Return (x, y) of the center of cell containing provided text 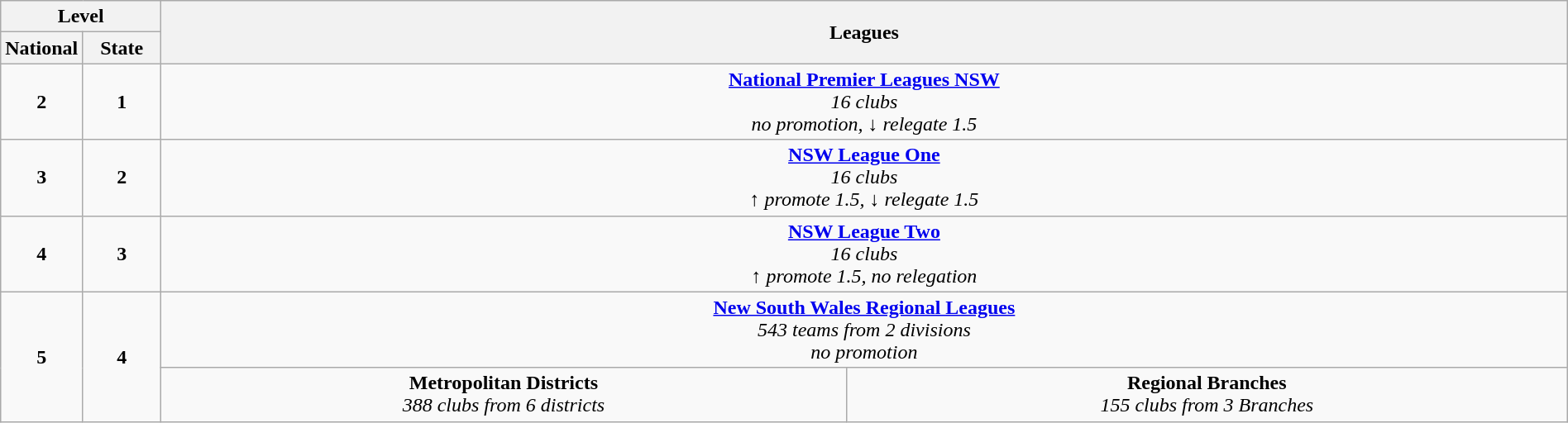
1 (122, 102)
New South Wales Regional Leagues543 teams from 2 divisionsno promotion (865, 330)
National (41, 48)
Level (81, 17)
NSW League Two16 clubs↑ promote 1.5, no relegation (865, 254)
Metropolitan Districts388 clubs from 6 districts (504, 395)
National Premier Leagues NSW16 clubsno promotion, ↓ relegate 1.5 (865, 102)
State (122, 48)
Regional Branches155 clubs from 3 Branches (1207, 395)
NSW League One16 clubs↑ promote 1.5, ↓ relegate 1.5 (865, 178)
Leagues (865, 32)
5 (41, 357)
